Detect which cell encompasses the target text, then output its [x, y] center coordinate. 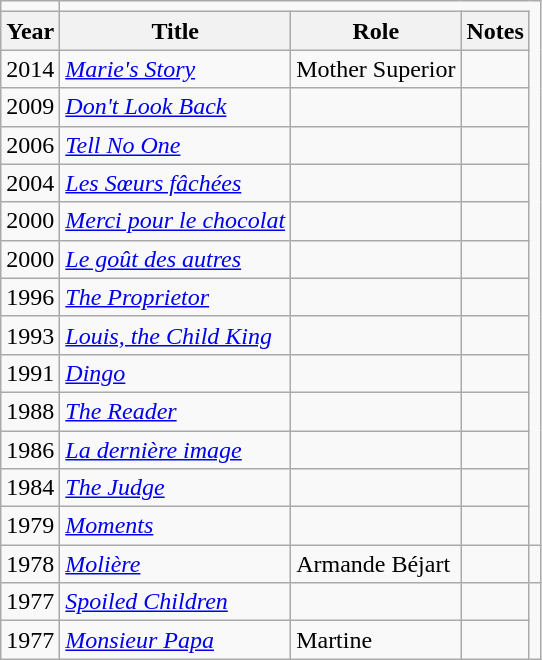
2006 [30, 145]
Tell No One [176, 145]
1988 [30, 411]
Monsieur Papa [176, 640]
2014 [30, 69]
1979 [30, 526]
Spoiled Children [176, 602]
1984 [30, 488]
Molière [176, 564]
Merci pour le chocolat [176, 221]
Le goût des autres [176, 259]
1996 [30, 297]
Marie's Story [176, 69]
Mother Superior [376, 69]
Don't Look Back [176, 107]
La dernière image [176, 449]
Armande Béjart [376, 564]
2004 [30, 183]
Martine [376, 640]
1991 [30, 373]
The Judge [176, 488]
Year [30, 31]
Notes [495, 31]
The Reader [176, 411]
Role [376, 31]
The Proprietor [176, 297]
Les Sœurs fâchées [176, 183]
Title [176, 31]
Dingo [176, 373]
Louis, the Child King [176, 335]
1978 [30, 564]
1993 [30, 335]
1986 [30, 449]
Moments [176, 526]
2009 [30, 107]
